Capture the cell that displays the provided text and extract its [x, y] central coordinate. 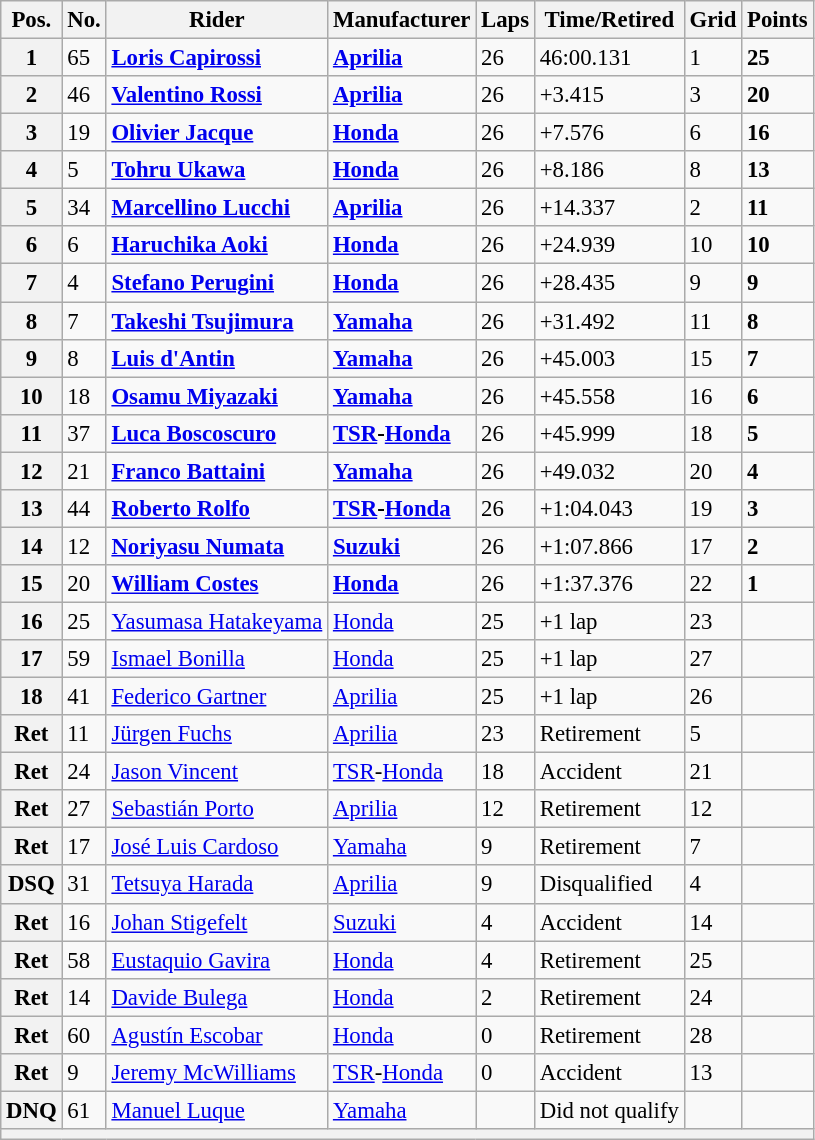
Eustaquio Gavira [216, 960]
Jürgen Fuchs [216, 734]
Agustín Escobar [216, 1035]
Federico Gartner [216, 697]
59 [84, 659]
Jeremy McWilliams [216, 1073]
+31.492 [609, 321]
DNQ [32, 1110]
+49.032 [609, 471]
No. [84, 20]
Osamu Miyazaki [216, 396]
46 [84, 95]
Manufacturer [402, 20]
Luis d'Antin [216, 358]
Tohru Ukawa [216, 170]
Rider [216, 20]
Laps [506, 20]
Noriyasu Numata [216, 546]
Franco Battaini [216, 471]
41 [84, 697]
28 [712, 1035]
+28.435 [609, 283]
22 [712, 584]
44 [84, 509]
Jason Vincent [216, 772]
Grid [712, 20]
31 [84, 885]
+1:07.866 [609, 546]
Valentino Rossi [216, 95]
+1:37.376 [609, 584]
+45.558 [609, 396]
Roberto Rolfo [216, 509]
Luca Boscoscuro [216, 433]
DSQ [32, 885]
+8.186 [609, 170]
61 [84, 1110]
Points [778, 20]
Disqualified [609, 885]
Time/Retired [609, 20]
Loris Capirossi [216, 58]
Takeshi Tsujimura [216, 321]
José Luis Cardoso [216, 847]
60 [84, 1035]
Olivier Jacque [216, 133]
Pos. [32, 20]
+1:04.043 [609, 509]
+3.415 [609, 95]
Davide Bulega [216, 997]
58 [84, 960]
34 [84, 208]
Yasumasa Hatakeyama [216, 621]
+45.999 [609, 433]
65 [84, 58]
Johan Stigefelt [216, 922]
Marcellino Lucchi [216, 208]
Haruchika Aoki [216, 245]
+14.337 [609, 208]
+45.003 [609, 358]
Stefano Perugini [216, 283]
William Costes [216, 584]
Ismael Bonilla [216, 659]
+24.939 [609, 245]
+7.576 [609, 133]
46:00.131 [609, 58]
37 [84, 433]
Did not qualify [609, 1110]
Sebastián Porto [216, 809]
Manuel Luque [216, 1110]
Tetsuya Harada [216, 885]
